Search for the cell housing the specified text and yield its [X, Y] center coordinate. 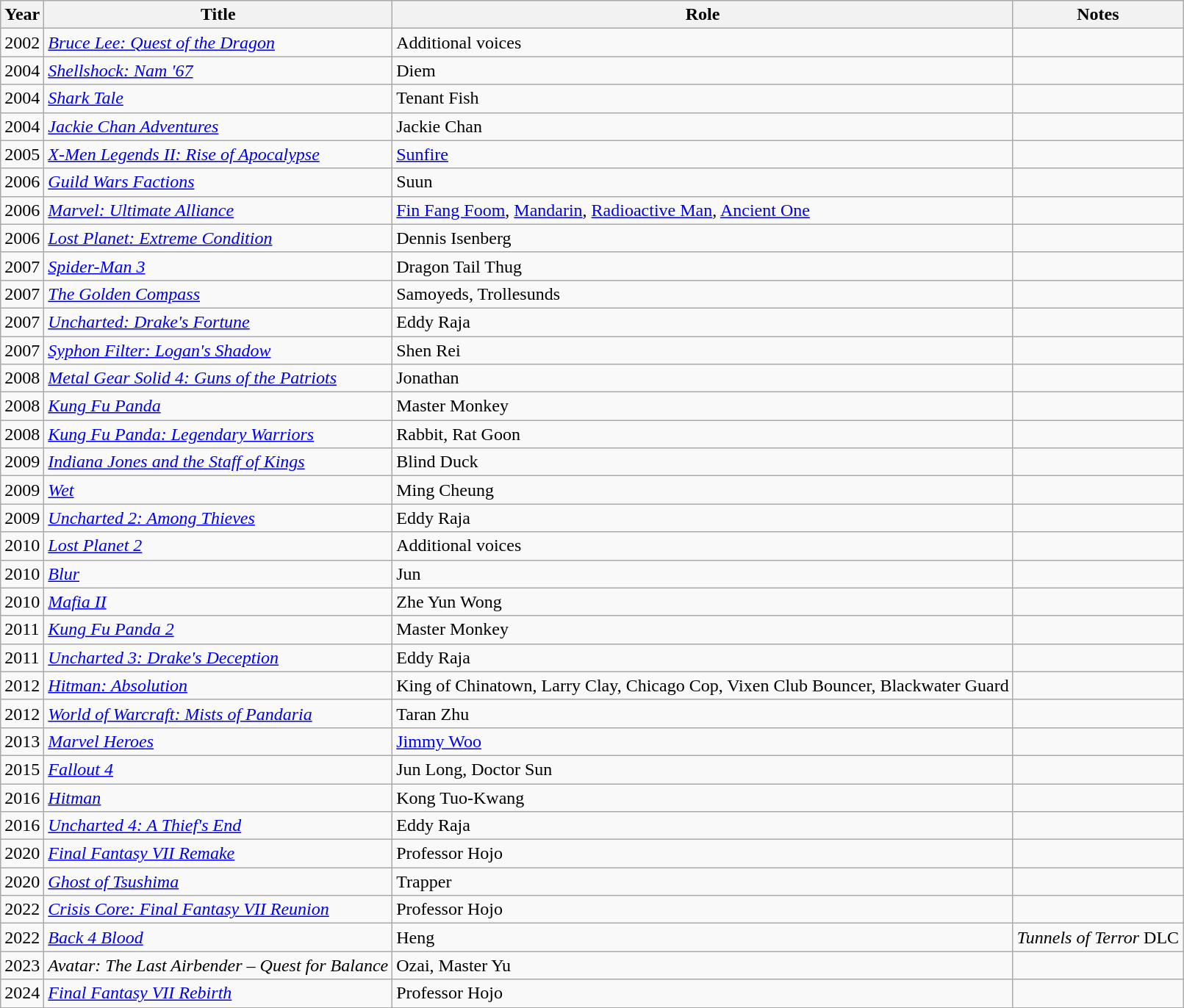
World of Warcraft: Mists of Pandaria [218, 713]
Uncharted 2: Among Thieves [218, 518]
Uncharted: Drake's Fortune [218, 322]
Shellshock: Nam '67 [218, 71]
Suun [703, 182]
2024 [22, 993]
Mafia II [218, 602]
Fin Fang Foom, Mandarin, Radioactive Man, Ancient One [703, 210]
Uncharted 3: Drake's Deception [218, 658]
Guild Wars Factions [218, 182]
Marvel: Ultimate Alliance [218, 210]
King of Chinatown, Larry Clay, Chicago Cop, Vixen Club Bouncer, Blackwater Guard [703, 685]
Lost Planet: Extreme Condition [218, 238]
2005 [22, 154]
Tunnels of Terror DLC [1098, 937]
The Golden Compass [218, 294]
Taran Zhu [703, 713]
Shen Rei [703, 350]
Avatar: The Last Airbender – Quest for Balance [218, 965]
Jun [703, 574]
2013 [22, 741]
Dragon Tail Thug [703, 266]
Kung Fu Panda 2 [218, 630]
Final Fantasy VII Remake [218, 854]
Rabbit, Rat Goon [703, 434]
Notes [1098, 15]
Jun Long, Doctor Sun [703, 769]
Role [703, 15]
Ozai, Master Yu [703, 965]
Kung Fu Panda [218, 406]
Diem [703, 71]
Sunfire [703, 154]
Syphon Filter: Logan's Shadow [218, 350]
X-Men Legends II: Rise of Apocalypse [218, 154]
Trapper [703, 882]
Shark Tale [218, 98]
Final Fantasy VII Rebirth [218, 993]
2015 [22, 769]
Samoyeds, Trollesunds [703, 294]
Lost Planet 2 [218, 546]
Kong Tuo-Kwang [703, 797]
Ghost of Tsushima [218, 882]
Wet [218, 490]
2023 [22, 965]
Blur [218, 574]
Hitman: Absolution [218, 685]
Metal Gear Solid 4: Guns of the Patriots [218, 378]
2002 [22, 43]
Jackie Chan Adventures [218, 126]
Indiana Jones and the Staff of Kings [218, 462]
Spider-Man 3 [218, 266]
Ming Cheung [703, 490]
Jonathan [703, 378]
Uncharted 4: A Thief's End [218, 826]
Crisis Core: Final Fantasy VII Reunion [218, 910]
Kung Fu Panda: Legendary Warriors [218, 434]
Jimmy Woo [703, 741]
Blind Duck [703, 462]
Hitman [218, 797]
Zhe Yun Wong [703, 602]
Fallout 4 [218, 769]
Title [218, 15]
Dennis Isenberg [703, 238]
Back 4 Blood [218, 937]
Bruce Lee: Quest of the Dragon [218, 43]
Tenant Fish [703, 98]
Jackie Chan [703, 126]
Heng [703, 937]
Marvel Heroes [218, 741]
Year [22, 15]
